Identify which cell holds the provided text, then report its [x, y] central coordinate. 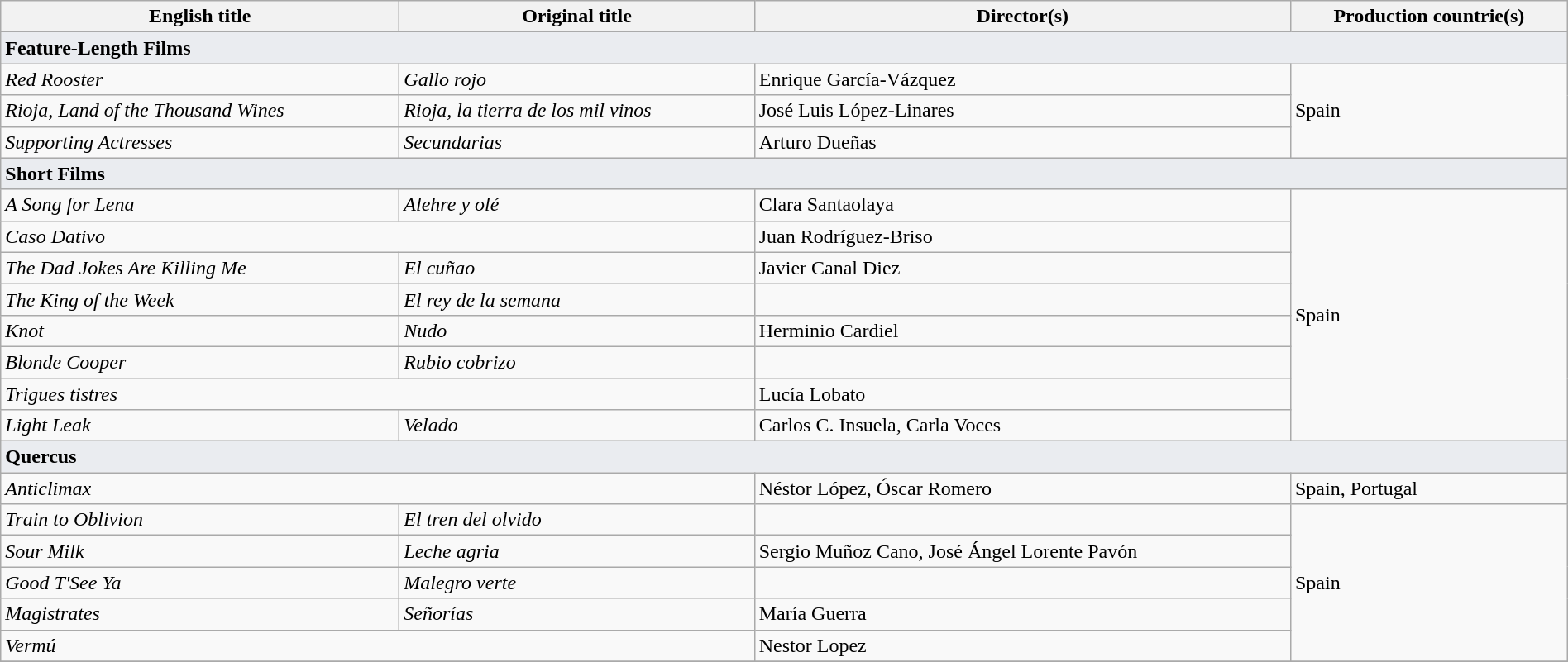
Anticlimax [377, 488]
Señorías [577, 614]
Light Leak [200, 426]
Arturo Dueñas [1022, 142]
Leche agria [577, 551]
Secundarias [577, 142]
Néstor López, Óscar Romero [1022, 488]
Rubio cobrizo [577, 362]
English title [200, 17]
Original title [577, 17]
José Luis López-Linares [1022, 111]
Production countrie(s) [1429, 17]
María Guerra [1022, 614]
Rioja, Land of the Thousand Wines [200, 111]
A Song for Lena [200, 205]
Nestor Lopez [1022, 645]
Velado [577, 426]
The Dad Jokes Are Killing Me [200, 268]
Magistrates [200, 614]
Juan Rodríguez-Briso [1022, 236]
Carlos C. Insuela, Carla Voces [1022, 426]
Clara Santaolaya [1022, 205]
Nudo [577, 331]
Red Rooster [200, 79]
Train to Oblivion [200, 520]
Good T'See Ya [200, 583]
The King of the Week [200, 299]
Rioja, la tierra de los mil vinos [577, 111]
Quercus [784, 457]
El tren del olvido [577, 520]
Vermú [377, 645]
Short Films [784, 174]
Alehre y olé [577, 205]
Enrique García-Vázquez [1022, 79]
El rey de la semana [577, 299]
Spain, Portugal [1429, 488]
Herminio Cardiel [1022, 331]
Malegro verte [577, 583]
El cuñao [577, 268]
Supporting Actresses [200, 142]
Trigues tistres [377, 394]
Sergio Muñoz Cano, José Ángel Lorente Pavón [1022, 551]
Knot [200, 331]
Gallo rojo [577, 79]
Lucía Lobato [1022, 394]
Sour Milk [200, 551]
Caso Dativo [377, 236]
Javier Canal Diez [1022, 268]
Blonde Cooper [200, 362]
Director(s) [1022, 17]
Feature-Length Films [784, 48]
